From the cell containing the given text, extract its center point as [X, Y] coordinate. 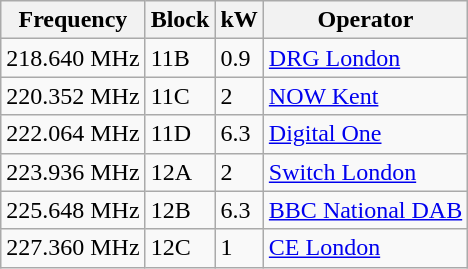
12A [180, 172]
1 [239, 248]
DRG London [365, 58]
11D [180, 134]
0.9 [239, 58]
12B [180, 210]
Digital One [365, 134]
Block [180, 20]
220.352 MHz [73, 96]
218.640 MHz [73, 58]
kW [239, 20]
BBC National DAB [365, 210]
225.648 MHz [73, 210]
222.064 MHz [73, 134]
227.360 MHz [73, 248]
12C [180, 248]
CE London [365, 248]
Operator [365, 20]
NOW Kent [365, 96]
11B [180, 58]
223.936 MHz [73, 172]
11C [180, 96]
Switch London [365, 172]
Frequency [73, 20]
